Scan for the cell matching the given text and deliver its (x, y) coordinate at center. 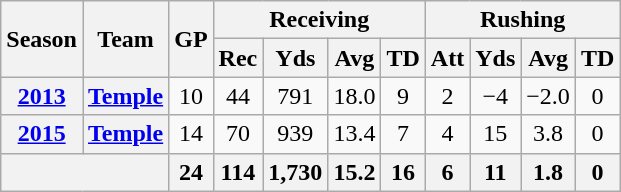
Receiving (319, 20)
6 (447, 172)
Team (125, 39)
7 (403, 134)
4 (447, 134)
3.8 (548, 134)
10 (191, 96)
−4 (496, 96)
14 (191, 134)
1.8 (548, 172)
Season (42, 39)
2 (447, 96)
13.4 (354, 134)
18.0 (354, 96)
−2.0 (548, 96)
24 (191, 172)
9 (403, 96)
11 (496, 172)
GP (191, 39)
70 (238, 134)
44 (238, 96)
791 (296, 96)
15.2 (354, 172)
2015 (42, 134)
114 (238, 172)
2013 (42, 96)
Rec (238, 58)
939 (296, 134)
16 (403, 172)
Rushing (522, 20)
15 (496, 134)
1,730 (296, 172)
Att (447, 58)
